Output the (X, Y) coordinate of the center of the cell containing the given text.  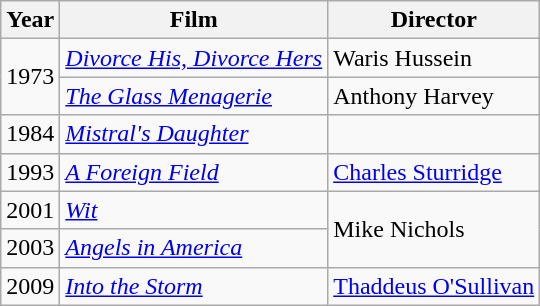
Thaddeus O'Sullivan (434, 286)
Angels in America (194, 248)
2009 (30, 286)
1984 (30, 134)
Mike Nichols (434, 229)
Waris Hussein (434, 58)
Charles Sturridge (434, 172)
Wit (194, 210)
Year (30, 20)
Into the Storm (194, 286)
1973 (30, 77)
Divorce His, Divorce Hers (194, 58)
2003 (30, 248)
The Glass Menagerie (194, 96)
Mistral's Daughter (194, 134)
Anthony Harvey (434, 96)
Film (194, 20)
1993 (30, 172)
2001 (30, 210)
A Foreign Field (194, 172)
Director (434, 20)
